For the text-containing cell, return its midpoint in [x, y] coordinate format. 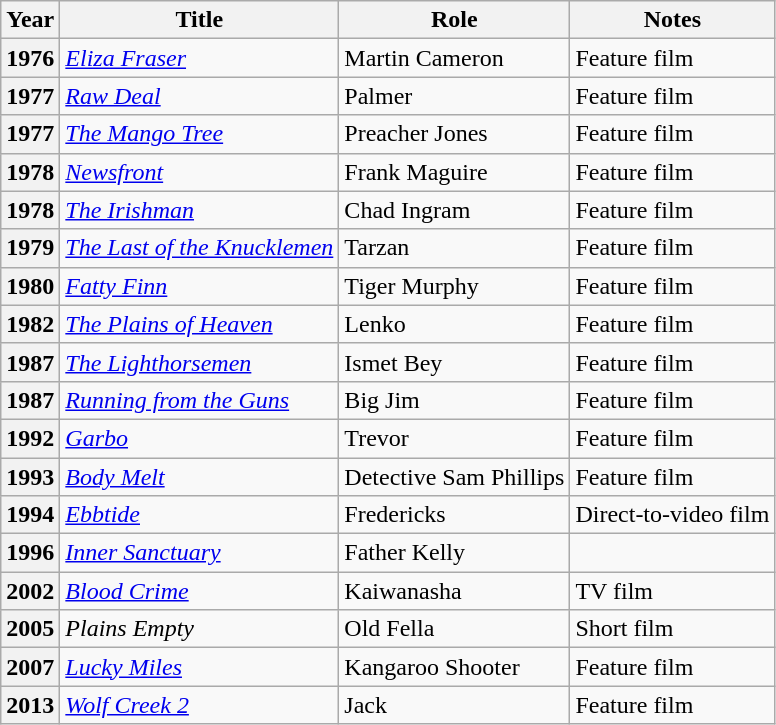
Jack [454, 705]
1992 [30, 438]
The Irishman [200, 210]
2007 [30, 667]
1976 [30, 58]
Wolf Creek 2 [200, 705]
Fredericks [454, 515]
Body Melt [200, 477]
Tarzan [454, 248]
Big Jim [454, 400]
Palmer [454, 96]
The Last of the Knucklemen [200, 248]
Garbo [200, 438]
Role [454, 20]
Old Fella [454, 629]
The Lighthorsemen [200, 362]
The Plains of Heaven [200, 324]
Kaiwanasha [454, 591]
2002 [30, 591]
2013 [30, 705]
Eliza Fraser [200, 58]
1980 [30, 286]
Running from the Guns [200, 400]
Newsfront [200, 172]
Detective Sam Phillips [454, 477]
Notes [672, 20]
1979 [30, 248]
Year [30, 20]
Father Kelly [454, 553]
Ebbtide [200, 515]
Lenko [454, 324]
Ismet Bey [454, 362]
Martin Cameron [454, 58]
1996 [30, 553]
Frank Maguire [454, 172]
1993 [30, 477]
1982 [30, 324]
The Mango Tree [200, 134]
Blood Crime [200, 591]
Preacher Jones [454, 134]
Fatty Finn [200, 286]
Plains Empty [200, 629]
Raw Deal [200, 96]
Inner Sanctuary [200, 553]
2005 [30, 629]
Tiger Murphy [454, 286]
Direct-to-video film [672, 515]
Kangaroo Shooter [454, 667]
Chad Ingram [454, 210]
1994 [30, 515]
Title [200, 20]
Trevor [454, 438]
Short film [672, 629]
Lucky Miles [200, 667]
TV film [672, 591]
